From the cell containing the given text, extract its center point as (x, y) coordinate. 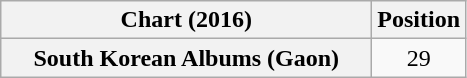
Position (419, 20)
South Korean Albums (Gaon) (186, 58)
Chart (2016) (186, 20)
29 (419, 58)
